Determine the [X, Y] coordinate at the center of the cell enclosing the given text.  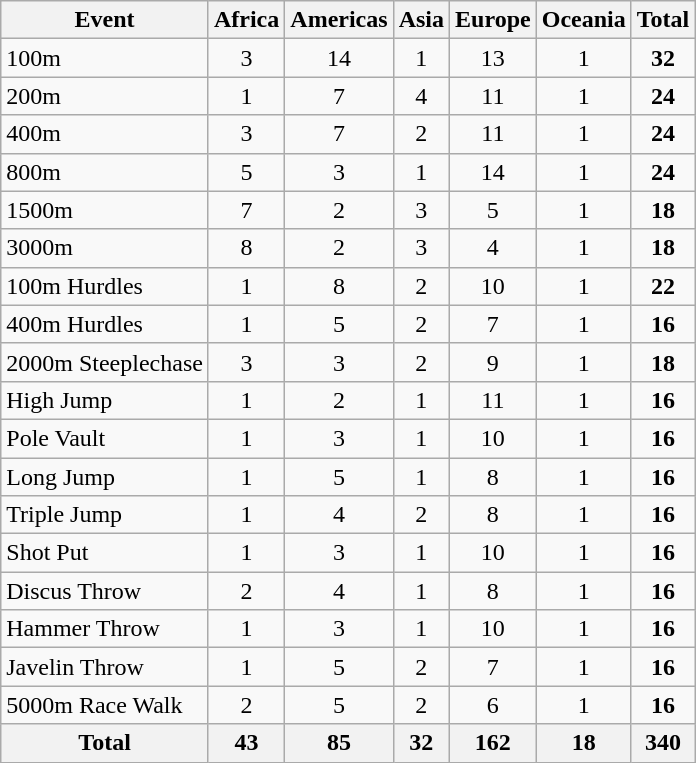
162 [494, 743]
Asia [421, 20]
Triple Jump [105, 515]
85 [339, 743]
Javelin Throw [105, 667]
2000m Steeplechase [105, 362]
6 [494, 705]
22 [663, 286]
Oceania [584, 20]
Europe [494, 20]
5000m Race Walk [105, 705]
Shot Put [105, 553]
3000m [105, 248]
9 [494, 362]
High Jump [105, 400]
Event [105, 20]
340 [663, 743]
Hammer Throw [105, 629]
43 [246, 743]
Americas [339, 20]
1500m [105, 210]
800m [105, 172]
Pole Vault [105, 438]
400m [105, 134]
400m Hurdles [105, 324]
Discus Throw [105, 591]
Africa [246, 20]
200m [105, 96]
100m [105, 58]
100m Hurdles [105, 286]
13 [494, 58]
Long Jump [105, 477]
